Output the (x, y) coordinate of the center of the cell containing the given text.  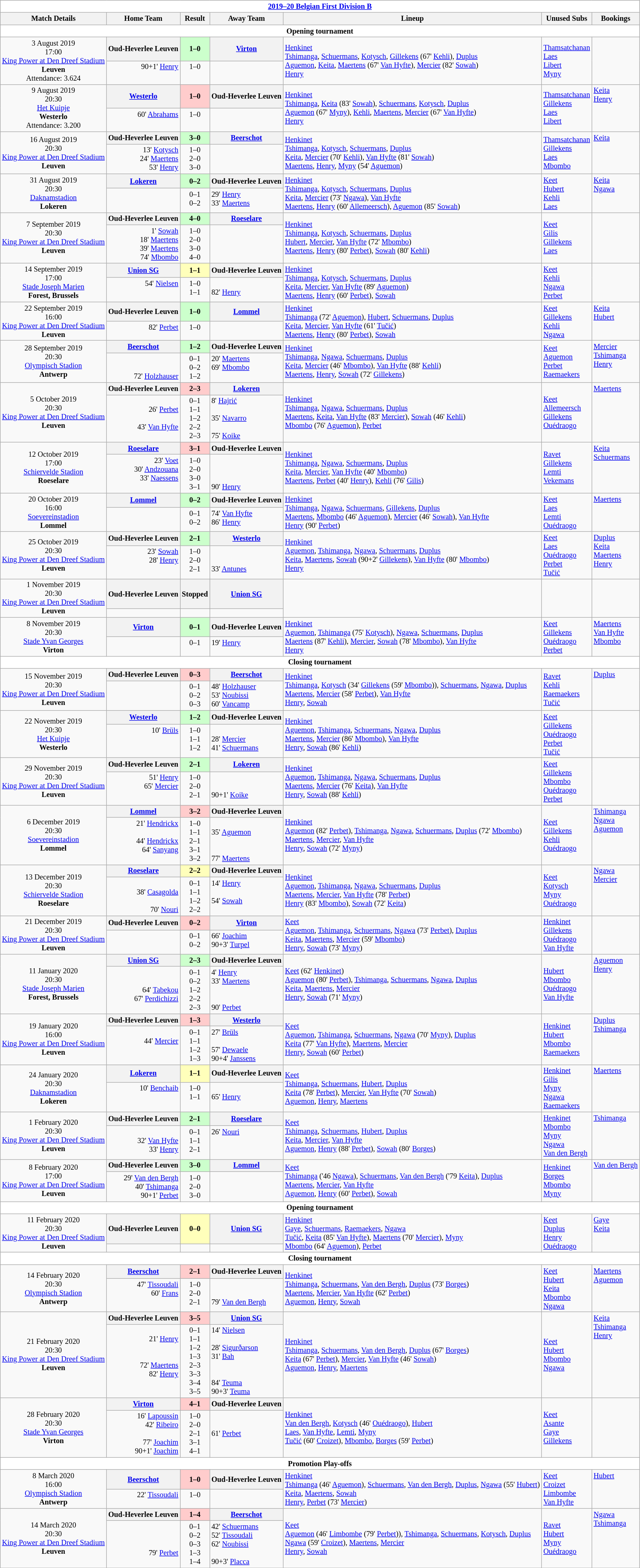
KeetGillekensKehliNgawa (567, 321)
42' Schuermans 52' Tissoudali62' Noubissi90+3' Placca (247, 1544)
0–11–11–22–2 (195, 896)
HenkinetTshimanga, Schuermans, Van den Bergh, Duplus (67' Borges)Keita (67' Perbet), Mercier, Van Hyfte (46' Sowah)Aguemon, Henry, Maertens (412, 1354)
Bookings (616, 19)
16' Lapoussin42' Ribeiro77' Joachim90+1' Joachim (143, 1434)
65' Henry (247, 1097)
44' Mercier (143, 1045)
KeetAguemonPerbetRaemaekers (567, 361)
HenkinetTshimanga, Kotysch, Schuermans, DuplusKeita, Mercier (70' Kehli), Van Hyfte (81' Sowah)Maertens, Henry, Myny (54' Aguemon) (412, 153)
Match Details (53, 19)
KeetHubertMbomboNgawa (567, 1354)
6 December 201920:30SoevereinstadionLommel (53, 835)
1–4 (195, 1514)
26' Perbet43' Van Hyfte (143, 418)
31 August 201920:30DaknamstadionLokeren (53, 193)
35' Aguemon77' Maertens (247, 841)
14 February 202020:30Olympisch StadionAntwerp (53, 1288)
0–11–12–1 (195, 1142)
90+1' Koike (247, 788)
61' Perbet (247, 1434)
RavetHubertMynyOuédraogo (567, 1538)
82' Perbet (143, 331)
26' Nouri (247, 1142)
HenkinetMbomboMynyNgawaVan den Bergh (567, 1136)
14' Henry54' Sowah (247, 896)
KeetGilisGillekensLaes (567, 238)
Gaye Keita (616, 1233)
2–2 (195, 871)
19 January 202016:00King Power at Den Dreef StadiumLeuven (53, 1039)
HenkinetTshimanga, Keita (83' Sowah), Schuermans, Kotysch, DuplusAguemon (67' Myny), Kehli, Maertens, Mercier (67' Van Hyfte)Henry (412, 108)
Keita Schuermans (616, 467)
19' Henry (247, 646)
Lineup (412, 19)
7 September 201920:30King Power at Den Dreef StadiumLeuven (53, 238)
9 August 201920:30Het KuipjeWesterloAttendance: 3.200 (53, 108)
8' Hajrić35' Navarro75' Koike (247, 418)
Keita (616, 153)
79' Perbet (143, 1544)
33' Antunes (247, 562)
HenkinetTshimanga, Kotysch (34' Gillekens (59' Mbombo)), Schuermans, Ngawa, DuplusMaertens, Mercier (58' Perbet), Van Hyfte Henry, Sowah (412, 689)
0–10–21–2 (195, 368)
Maertens Aguemon (616, 1288)
HenkinetTshimanga, Schuermans, Van den Bergh, Duplus (73' Borges)Maertens, Mercier, Van Hyfte (62' Perbet)Aguemon, Henry, Sowah (412, 1288)
KeetGillekensMbomboOuédraogoPerbet (567, 781)
1 February 202020:30King Power at Den Dreef StadiumLeuven (53, 1136)
KeetAguemon (46' Limbombe (79' Perbet)), Tshimanga, Schuermans, Kotysch, DuplusNgawa (59' Croizet), Maertens, MercierHenry, Sowah (412, 1538)
ThamsatchananGillekensLaesMbombo (567, 153)
HenkinetTshimanga, Kotysch, Schuermans, DuplusHubert, Mercier, Van Hyfte (72' Mbombo)Maertens, Henry (80' Perbet), Sowah (80' Kehli) (412, 238)
1–02–02–13–14–1 (195, 1434)
0–11–11–21–32–33–33–43–5 (195, 1361)
KeetLaesLemtiOuédraogo (567, 512)
22' Tissoudali (143, 1498)
22 September 201916:00King Power at Den Dreef StadiumLeuven (53, 321)
1–02–03–03–1 (195, 474)
1' Sowah18' Maertens39' Maertens74' Mbombo (143, 244)
15 November 201920:30King Power at Den Dreef StadiumLeuven (53, 689)
48' Holzhauser53' Noubissi60' Vancamp (247, 695)
0–10–20–31–31–4 (195, 1544)
32' Van Hyfte33' Henry (143, 1142)
KeetHubertKehliLaes (567, 193)
KeetDuplusHenryOuédraogo (567, 1233)
Duplus Keita Maertens Henry (616, 555)
KeetGillekensOuédraogoPerbetTučić (567, 734)
HenkinetTshimanga (72' Aguemon), Hubert, Schuermans, DuplusKeita, Mercier, Van Hyfte (61' Tučić)Maertens, Henry (80' Perbet), Sowah (412, 321)
HenkinetTshimanga (46' Aguemon), Schuermans, Van den Bergh, Duplus, Ngawa (55' Hubert)Keita, Maertens, SowahHenry, Perbet (73' Mercier) (412, 1489)
11 January 202020:30Stade Joseph MarienForest, Brussels (53, 984)
11 February 202020:30King Power at Den Dreef StadiumLeuven (53, 1233)
HenkinetAguemon, Tshimanga, Ngawa, Schuermans, DuplusKeita, Maertens, Sowah (90+2' Gillekens), Van Hyfte (80' Mbombo)Henry (412, 555)
29 November 201920:30King Power at Den Dreef StadiumLeuven (53, 781)
66' Joachim90+3' Turpel (247, 942)
KeetGillekensOuédraogoPerbet (567, 637)
10' Brüls (143, 741)
KeetAsanteGayeGillekens (567, 1427)
25 October 201920:30King Power at Den Dreef StadiumLeuven (53, 555)
Away Team (247, 19)
28 February 202020:30Stade Yvan GeorgesVirton (53, 1427)
Home Team (143, 19)
29' Van den Bergh40' Tshimanga90+1' Perbet (143, 1186)
4' Henry33' Maertens90' Perbet (247, 990)
13 December 201920:30Schiervelde StadionRoeselare (53, 890)
3–2 (195, 811)
2019–20 Belgian First Division B (320, 6)
72' Holzhauser (143, 368)
1 November 201920:30King Power at Den Dreef StadiumLeuven (53, 598)
54' Nielsen (143, 290)
HenkinetGilisMynyNgawaRaemaekers (567, 1088)
HenkinetHubertMbomboRaemaekers (567, 1039)
KeetTshimanga ('46 Ngawa), Schuermans, Van den Bergh ('79 Keita), DuplusMaertens, Mercier, Van HyfteAguemon, Henry (60' Perbet), Sowah (412, 1180)
21 December 201920:30King Power at Den Dreef StadiumLeuven (53, 935)
21' Henry72' Maertens82' Henry (143, 1361)
HenkinetTshimanga, Ngawa, Schuermans, Gillekens, DuplusMaertens, Mbombo (46' Aguemon), Mercier (46' Sowah), Van HyfteHenry (90' Perbet) (412, 512)
64' Tabekou67' Perdichizzi (143, 990)
Ngawa Mercier (616, 890)
Tshimanga Ngawa Aguemon (616, 835)
29' Henry33' Maertens (247, 200)
0–11–11–21–3 (195, 1045)
14 September 201917:00Stade Joseph MarienForest, Brussels (53, 283)
74' Van Hyfte86' Henry (247, 519)
HenkinetTshimanga, Ngawa, Schuermans, DuplusKeita, Mercier (46' Mbombo), Van Hyfte (88' Kehli)Maertens, Henry, Sowah (72' Gillekens) (412, 361)
Duplus (616, 689)
90+1' Henry (143, 72)
60' Abrahams (143, 120)
Maertens Van Hyfte Mbombo (616, 637)
Unused Subs (567, 19)
Keita Tshimanga Henry (616, 1354)
ThamsatchananGillekensLaesLibert (567, 108)
0–0 (195, 1228)
HenkinetTshimanga, Kotysch, Schuermans, DuplusKeita, Mercier (73' Ngawa), Van HyfteMaertens, Henry (60' Allemeersch), Aguemon (85' Sowah) (412, 193)
16 August 201920:30King Power at Den Dreef StadiumLeuven (53, 153)
HenkinetGillekensOuédraogoVan Hyfte (567, 935)
Keet (62' Henkinet)Aguemon (80' Perbet), Tshimanga, Schuermans, Ngawa, DuplusKeita, Maertens, MercierHenry, Sowah (71' Myny) (412, 984)
RavetGillekensLemtiVekemans (567, 467)
0–10–21–22–22–3 (195, 990)
0–3 (195, 674)
5 October 201920:30King Power at Den Dreef StadiumLeuven (53, 413)
HubertMbomboOuédraogoVan Hyfte (567, 984)
Duplus Tshimanga (616, 1039)
KeetAguemon, Tshimanga, Schuermans, Ngawa (70' Myny), DuplusKeita (77' Van Hyfte), Maertens, MercierHenry, Sowah (60' Perbet) (412, 1039)
Stopped (195, 594)
8 March 202016:00Olympisch StadionAntwerp (53, 1489)
Tshimanga (616, 1136)
Keita Henry (616, 108)
28' Mercier41' Schuermans (247, 741)
KeetKehliNgawaPerbet (567, 283)
20' Maertens69' Mbombo (247, 368)
Van den Bergh (616, 1180)
KeetTshimanga, Schuermans, Hubert, DuplusKeita (78' Perbet), Mercier, Van Hyfte (70' Sowah)Aguemon, Henry, Maertens (412, 1088)
1–3 (195, 1020)
KeetHubertKeitaMbomboNgawa (567, 1288)
KeetCroizetLimbombeVan Hyfte (567, 1489)
20 October 201916:00SoevereinstadionLommel (53, 512)
HenkinetAguemon, Tshimanga, Ngawa, Schuermans, DuplusMaertens, Mercier (76' Keita), Van HyfteHenry, Sowah (88' Kehli) (412, 781)
Keita Ngawa (616, 193)
HenkinetAguemon, Tshimanga (75' Kotysch), Ngawa, Schuermans, DuplusMaertens (87' Kehli), Mercier, Sowah (78' Mbombo), Van HyfteHenry (412, 637)
KeetTshimanga, Schuermans, Hubert, DuplusKeita, Mercier, Van HyfteAguemon, Henry (88' Perbet), Sowah (80' Borges) (412, 1136)
38' Casagolda70' Nouri (143, 896)
10' Benchaib (143, 1097)
47' Tissoudali60' Frans (143, 1295)
27' Brüls57' Dewaele90+4' Janssens (247, 1045)
8 November 201920:30Stade Yvan GeorgesVirton (53, 637)
3 August 201917:00King Power at Den Dreef StadiumLeuvenAttendance: 3.624 (53, 61)
KeetAguemon, Tshimanga, Schuermans, Ngawa (73' Perbet), DuplusKeita, Maertens, Mercier (59' Mbombo)Henry, Sowah (73' Myny) (412, 935)
HenkinetGaye, Schuermans, Raemaekers, NgawaTučić, Keita (85' Van Hyfte), Maertens (70' Mercier), MynyMbombo (64' Aguemon), Perbet (412, 1233)
HenkinetAguemon, Tshimanga, Schuermans, Ngawa, DuplusMaertens, Mercier (86' Mbombo), Van HyfteHenry, Sowah (86' Kehli) (412, 734)
RavetKehliRaemaekersTučić (567, 689)
51' Henry65' Mercier (143, 788)
13' Kotysch24' Maertens53' Henry (143, 159)
Keita Hubert (616, 321)
1–01–11–2 (195, 741)
HenkinetTshimanga, Schuermans, Kotysch, Gillekens (67' Kehli), DuplusAguemon, Keita, Maertens (67' Van Hyfte), Mercier (82' Sowah)Henry (412, 61)
12 October 201917:00Schiervelde StadionRoeselare (53, 467)
0–10–20–3 (195, 695)
24 January 202020:30DaknamstadionLokeren (53, 1088)
14 March 202020:30King Power at Den Dreef StadiumLeuven (53, 1538)
22 November 201920:30Het KuipjeWesterlo (53, 734)
Result (195, 19)
3–5 (195, 1318)
Promotion Play-offs (320, 1464)
HenkinetTshimanga, Ngawa, Schuermans, DuplusMaertens, Keita, Van Hyfte (83' Mercier), Sowah (46' Kehli)Mbombo (76' Aguemon), Perbet (412, 413)
HenkinetAguemon (82' Perbet), Tshimanga, Ngawa, Schuermans, Duplus (72' Mbombo)Maertens, Mercier, Van HyfteHenry, Sowah (72' Myny) (412, 835)
Ngawa Tshimanga (616, 1538)
1–02–03–04–0 (195, 244)
79' Van den Bergh (247, 1295)
21' Hendrickx 44' Hendrickx 64' Sanyang (143, 841)
4–1 (195, 1404)
1–01–12–13–13–2 (195, 841)
HenkinetTshimanga, Ngawa, Schuermans, DuplusKeita, Mercier, Van Hyfte (40' Mbombo)Maertens, Perbet (40' Henry), Kehli (76' Gilis) (412, 467)
KeetAllemeerschGillekensOuédraogo (567, 413)
3–1 (195, 448)
HenkinetTshimanga, Kotysch, Schuermans, DuplusKeita, Mercier, Van Hyfte (89' Aguemon)Maertens, Henry (60' Perbet), Sowah (412, 283)
23' Voet30' Andzouana33' Naessens (143, 474)
14' Nielsen28' Sigurðarson31' Bah84' Teuma90+3' Teuma (247, 1361)
28 September 201920:30Olympisch StadionAntwerp (53, 361)
Aguemon Henry (616, 984)
KeetLaesOuédraogoPerbetTučić (567, 555)
4–0 (195, 219)
Hubert (616, 1489)
21 February 202020:30King Power at Den Dreef StadiumLeuven (53, 1354)
Mercier Tshimanga Henry (616, 361)
ThamsatchananLaesLibertMyny (567, 61)
HenkinetVan den Bergh, Kotysch (46' Ouédraogo), HubertLaes, Van Hyfte, Lemti, MynyTučić (60' Croizet), Mbombo, Borges (59' Perbet) (412, 1427)
HenkinetAguemon, Tshimanga, Ngawa, Schuermans, DuplusMaertens, Mercier, Van Hyfte (78' Perbet)Henry (83' Mbombo), Sowah (72' Keita) (412, 890)
8 February 202017:00King Power at Den Dreef StadiumLeuven (53, 1180)
82' Henry (247, 290)
KeetKotyschMynyOuédraogo (567, 890)
23' Sowah28' Henry (143, 562)
90' Henry (247, 474)
KeetGillekensKehliOuédraogo (567, 835)
HenkinetBorgesMbomboMyny (567, 1180)
0–11–11–22–22–3 (195, 418)
